Provide the (x, y) coordinate of the cell's center where the given text is located.  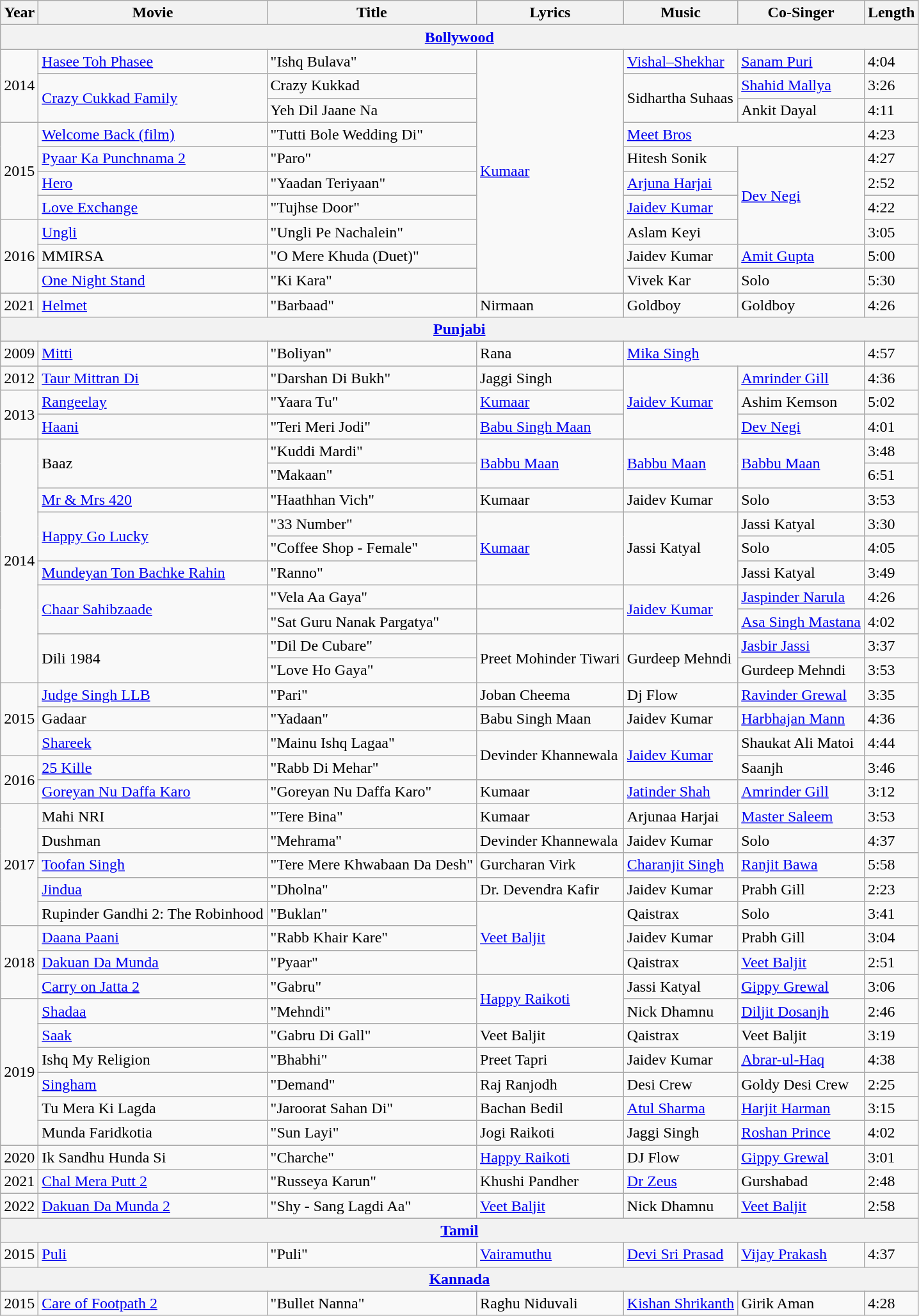
"Dholna" (372, 889)
Charanjit Singh (680, 865)
Pyaar Ka Punchnama 2 (152, 159)
Dr. Devendra Kafir (550, 889)
Nirmaan (550, 305)
"Rabb Di Mehar" (372, 768)
Mahi NRI (152, 816)
Crazy Cukkad Family (152, 98)
Devi Sri Prasad (680, 1255)
"33 Number" (372, 524)
Singham (152, 1084)
Ankit Dayal (801, 110)
3:15 (891, 1109)
Desi Crew (680, 1084)
Chal Mera Putt 2 (152, 1182)
Chaar Sahibzaade (152, 609)
25 Kille (152, 768)
Girik Aman (801, 1303)
Puli (152, 1255)
4:05 (891, 548)
Ranjit Bawa (801, 865)
Ik Sandhu Hunda Si (152, 1157)
"Bullet Nanna" (372, 1303)
5:30 (891, 280)
Shareek (152, 743)
Saak (152, 1035)
Shahid Mallya (801, 86)
3:37 (891, 646)
Punjabi (459, 329)
"Tutti Bole Wedding Di" (372, 134)
Jatinder Shah (680, 792)
Munda Faridkotia (152, 1133)
4:04 (891, 61)
2:23 (891, 889)
3:19 (891, 1035)
Abrar-ul-Haq (801, 1059)
Asa Singh Mastana (801, 621)
"Ranno" (372, 573)
Saanjh (801, 768)
DJ Flow (680, 1157)
5:00 (891, 256)
Jindua (152, 889)
Hasee Toh Phasee (152, 61)
Gadaar (152, 719)
4:28 (891, 1303)
3:48 (891, 451)
3:05 (891, 232)
Dushman (152, 841)
Baaz (152, 463)
4:01 (891, 427)
"Kuddi Mardi" (372, 451)
3:30 (891, 524)
Shadaa (152, 1011)
"Darshan Di Bukh" (372, 378)
Love Exchange (152, 207)
Welcome Back (film) (152, 134)
4:23 (891, 134)
Dr Zeus (680, 1182)
"Teri Meri Jodi" (372, 427)
Master Saleem (801, 816)
2022 (19, 1206)
Sanam Puri (801, 61)
4:57 (891, 354)
Khushi Pandher (550, 1182)
"Tujhse Door" (372, 207)
3:46 (891, 768)
Joban Cheema (550, 694)
2017 (19, 865)
Ashim Kemson (801, 402)
4:11 (891, 110)
"Gabru" (372, 987)
Dakuan Da Munda (152, 962)
"Makaan" (372, 475)
Kishan Shrikanth (680, 1303)
Care of Footpath 2 (152, 1303)
"Ungli Pe Nachalein" (372, 232)
2012 (19, 378)
Harjit Harman (801, 1109)
Vishal–Shekhar (680, 61)
Roshan Prince (801, 1133)
"Rabb Khair Kare" (372, 938)
4:44 (891, 743)
Goldy Desi Crew (801, 1084)
Sidhartha Suhaas (680, 98)
Kannada (459, 1279)
"Buklan" (372, 914)
Goreyan Nu Daffa Karo (152, 792)
Helmet (152, 305)
Preet Tapri (550, 1059)
3:41 (891, 914)
3:12 (891, 792)
Toofan Singh (152, 865)
"Charche" (372, 1157)
3:35 (891, 694)
"Boliyan" (372, 354)
4:38 (891, 1059)
Aslam Keyi (680, 232)
Happy Go Lucky (152, 536)
2:25 (891, 1084)
"Puli" (372, 1255)
Ishq My Religion (152, 1059)
Jogi Raikoti (550, 1133)
"Dil De Cubare" (372, 646)
Bachan Bedil (550, 1109)
2013 (19, 415)
"Coffee Shop - Female" (372, 548)
Shaukat Ali Matoi (801, 743)
Judge Singh LLB (152, 694)
"Gabru Di Gall" (372, 1035)
Rangeelay (152, 402)
Hero (152, 183)
Vivek Kar (680, 280)
Taur Mittran Di (152, 378)
Co-Singer (801, 13)
Raghu Niduvali (550, 1303)
"Goreyan Nu Daffa Karo" (372, 792)
"Mehrama" (372, 841)
"Pyaar" (372, 962)
"Barbaad" (372, 305)
Daana Paani (152, 938)
"Mainu Ishq Lagaa" (372, 743)
Year (19, 13)
Carry on Jatta 2 (152, 987)
2:51 (891, 962)
5:58 (891, 865)
Diljit Dosanjh (801, 1011)
Amit Gupta (801, 256)
"Tere Bina" (372, 816)
Bollywood (459, 37)
Raj Ranjodh (550, 1084)
Jasbir Jassi (801, 646)
"Ishq Bulava" (372, 61)
Mitti (152, 354)
3:04 (891, 938)
4:22 (891, 207)
"Sat Guru Nanak Pargatya" (372, 621)
2019 (19, 1072)
Vijay Prakash (801, 1255)
"Vela Aa Gaya" (372, 597)
Movie (152, 13)
"Shy - Sang Lagdi Aa" (372, 1206)
Gurshabad (801, 1182)
"Jaroorat Sahan Di" (372, 1109)
"Haathhan Vich" (372, 500)
"Ki Kara" (372, 280)
Arjuna Harjai (680, 183)
"Russeya Karun" (372, 1182)
Dakuan Da Munda 2 (152, 1206)
Mundeyan Ton Bachke Rahin (152, 573)
3:01 (891, 1157)
Crazy Kukkad (372, 86)
3:26 (891, 86)
2:48 (891, 1182)
Preet Mohinder Tiwari (550, 658)
2020 (19, 1157)
Ungli (152, 232)
3:06 (891, 987)
Dili 1984 (152, 658)
"Pari" (372, 694)
"Mehndi" (372, 1011)
"Paro" (372, 159)
Ravinder Grewal (801, 694)
"O Mere Khuda (Duet)" (372, 256)
5:02 (891, 402)
2:52 (891, 183)
"Yadaan" (372, 719)
"Sun Layi" (372, 1133)
Dj Flow (680, 694)
Title (372, 13)
"Tere Mere Khwabaan Da Desh" (372, 865)
Rana (550, 354)
Haani (152, 427)
2009 (19, 354)
"Love Ho Gaya" (372, 670)
2:46 (891, 1011)
Tu Mera Ki Lagda (152, 1109)
Tamil (459, 1230)
6:51 (891, 475)
2:58 (891, 1206)
Arjunaa Harjai (680, 816)
2018 (19, 962)
Rupinder Gandhi 2: The Robinhood (152, 914)
"Yaadan Teriyaan" (372, 183)
Yeh Dil Jaane Na (372, 110)
Music (680, 13)
Mika Singh (744, 354)
Atul Sharma (680, 1109)
"Yaara Tu" (372, 402)
Mr & Mrs 420 (152, 500)
Harbhajan Mann (801, 719)
"Bhabhi" (372, 1059)
Jaspinder Narula (801, 597)
MMIRSA (152, 256)
Length (891, 13)
3:49 (891, 573)
Vairamuthu (550, 1255)
4:27 (891, 159)
Lyrics (550, 13)
Hitesh Sonik (680, 159)
Meet Bros (744, 134)
Gurcharan Virk (550, 865)
"Demand" (372, 1084)
One Night Stand (152, 280)
